Locate the cell with the specified text and output its [X, Y] center coordinate. 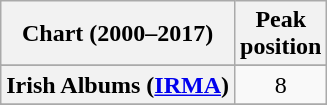
Chart (2000–2017) [118, 34]
8 [281, 85]
Irish Albums (IRMA) [118, 85]
Peakposition [281, 34]
